Identify which cell holds the provided text, then report its [X, Y] central coordinate. 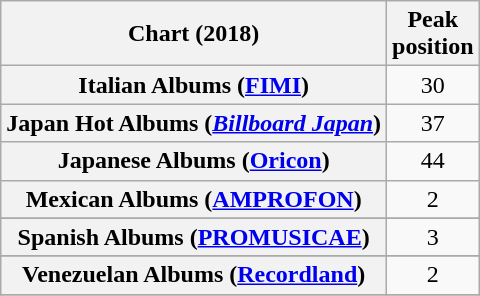
Japan Hot Albums (Billboard Japan) [194, 123]
Peak position [433, 34]
44 [433, 161]
Mexican Albums (AMPROFON) [194, 199]
30 [433, 85]
Japanese Albums (Oricon) [194, 161]
Chart (2018) [194, 34]
Venezuelan Albums (Recordland) [194, 275]
37 [433, 123]
3 [433, 237]
Spanish Albums (PROMUSICAE) [194, 237]
Italian Albums (FIMI) [194, 85]
